Extract the [X, Y] coordinate from the center of the cell holding the provided text.  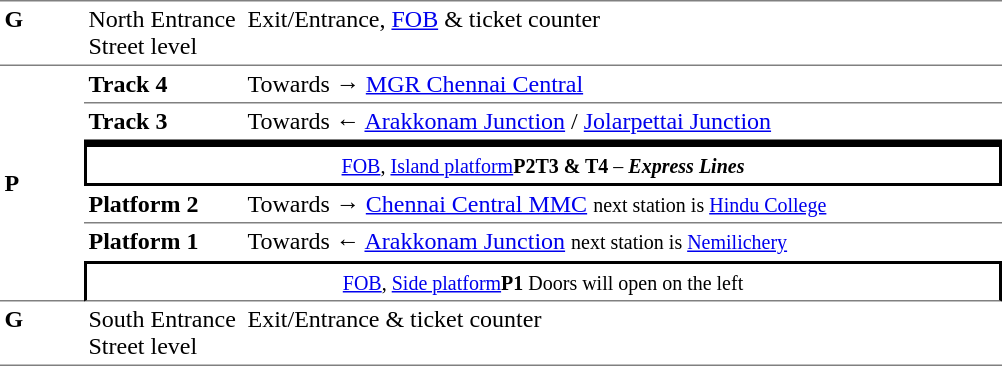
Towards ← Arakkonam Junction next station is Nemilichery [622, 243]
FOB, Side platformP1 Doors will open on the left [543, 281]
Towards ← Arakkonam Junction / Jolarpettai Junction [622, 124]
Platform 2 [164, 205]
Exit/Entrance & ticket counter [622, 334]
Towards → Chennai Central MMC next station is Hindu College [622, 205]
South Entrance Street level [164, 334]
Exit/Entrance, FOB & ticket counter [622, 33]
Towards → MGR Chennai Central [622, 85]
P [42, 184]
FOB, Island platformP2T3 & T4 – Express Lines [543, 165]
Platform 1 [164, 243]
North Entrance Street level [164, 33]
Track 3 [164, 124]
Track 4 [164, 85]
